Determine the [x, y] coordinate at the center of the cell enclosing the given text.  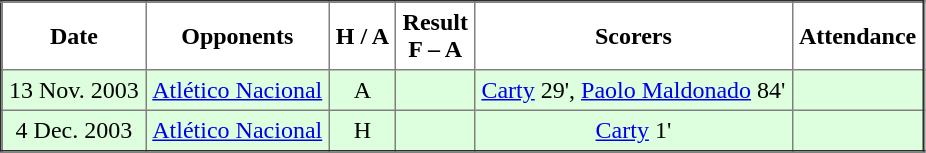
Attendance [858, 36]
ResultF – A [436, 36]
H [362, 130]
Opponents [238, 36]
H / A [362, 36]
Carty 29', Paolo Maldonado 84' [634, 90]
4 Dec. 2003 [74, 130]
Carty 1' [634, 130]
Scorers [634, 36]
A [362, 90]
Date [74, 36]
13 Nov. 2003 [74, 90]
